Find where the given text appears and provide that cell's center as [x, y] coordinate. 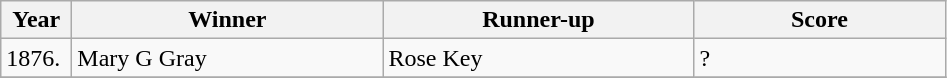
? [820, 58]
Runner-up [538, 20]
Mary G Gray [228, 58]
Winner [228, 20]
Rose Key [538, 58]
1876. [36, 58]
Year [36, 20]
Score [820, 20]
